Detect which cell encompasses the target text, then output its (x, y) center coordinate. 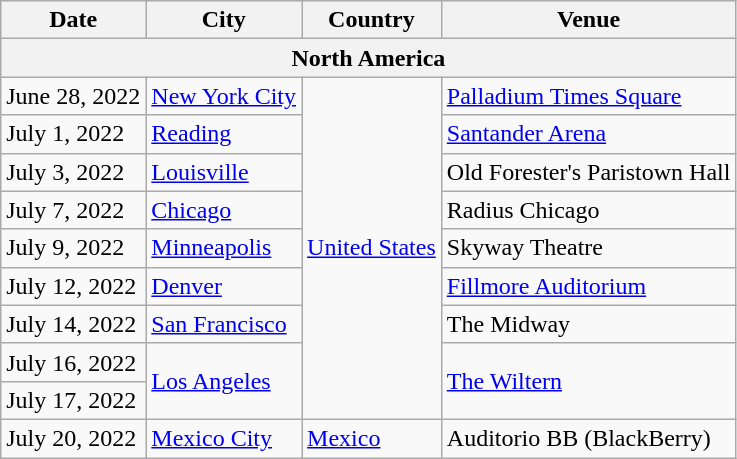
Mexico City (224, 438)
United States (372, 248)
Old Forester's Paristown Hall (588, 172)
Fillmore Auditorium (588, 286)
Mexico (372, 438)
Reading (224, 134)
Denver (224, 286)
July 20, 2022 (74, 438)
North America (368, 58)
July 3, 2022 (74, 172)
Country (372, 20)
July 12, 2022 (74, 286)
July 14, 2022 (74, 324)
Santander Arena (588, 134)
New York City (224, 96)
City (224, 20)
July 1, 2022 (74, 134)
July 7, 2022 (74, 210)
Venue (588, 20)
Los Angeles (224, 381)
Skyway Theatre (588, 248)
Auditorio BB (BlackBerry) (588, 438)
The Wiltern (588, 381)
June 28, 2022 (74, 96)
Date (74, 20)
Chicago (224, 210)
Palladium Times Square (588, 96)
July 17, 2022 (74, 400)
Minneapolis (224, 248)
Radius Chicago (588, 210)
July 16, 2022 (74, 362)
The Midway (588, 324)
Louisville (224, 172)
San Francisco (224, 324)
July 9, 2022 (74, 248)
